Detect which cell encompasses the target text, then output its [x, y] center coordinate. 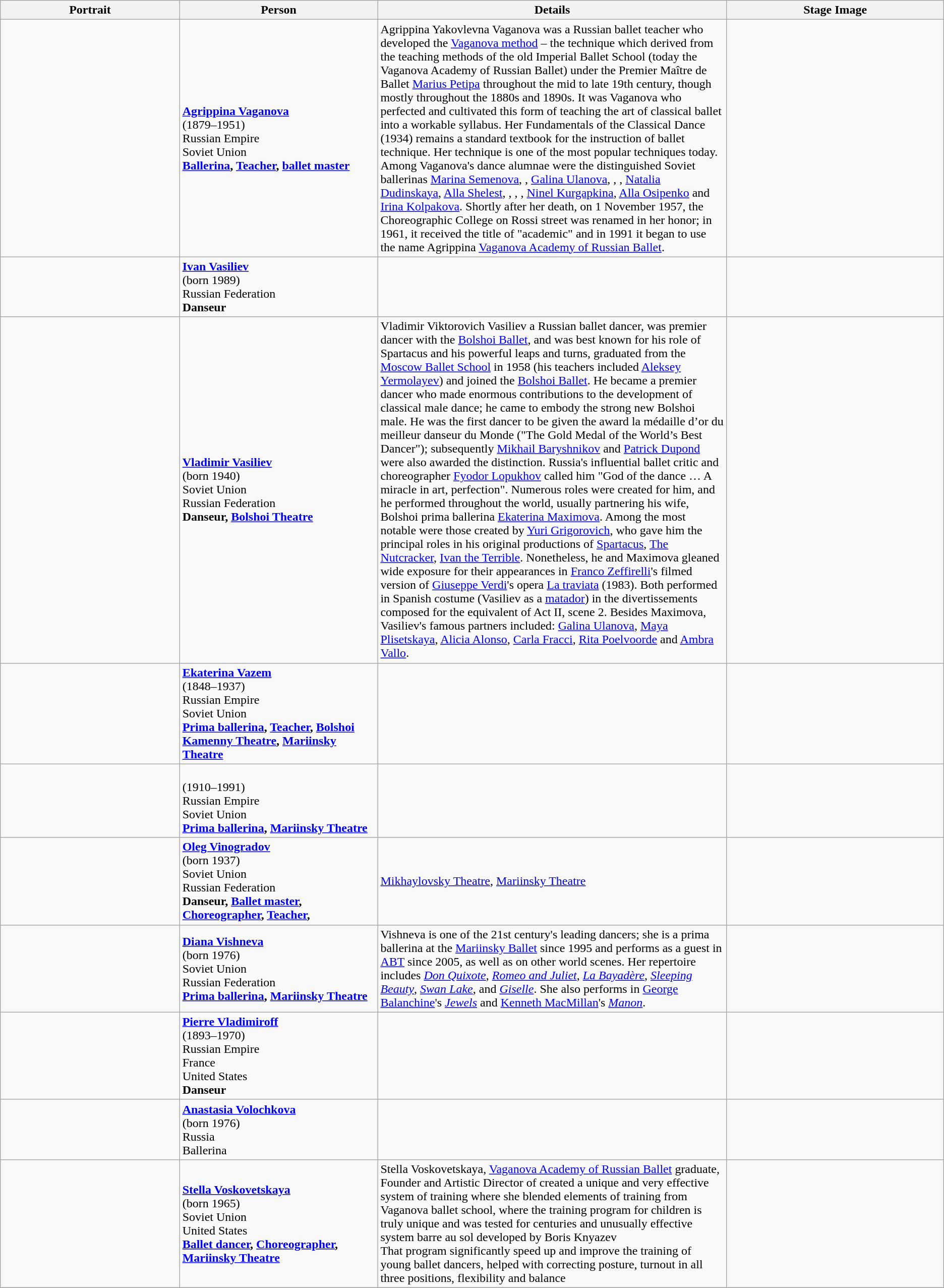
Anastasia Volochkova (born 1976)RussiaBallerina [278, 1129]
Vladimir Vasiliev(born 1940) Soviet Union Russian FederationDanseur, Bolshoi Theatre [278, 490]
Portrait [90, 10]
(1910–1991)Russian Empire Soviet UnionPrima ballerina, Mariinsky Theatre [278, 801]
Diana Vishneva(born 1976)Soviet UnionRussian FederationPrima ballerina, Mariinsky Theatre [278, 969]
Stage Image [835, 10]
Stella Voskovetskaya(born 1965)Soviet UnionUnited StatesBallet dancer, Choreographer, Mariinsky Theatre [278, 1223]
Ivan Vasiliev (born 1989) Russian FederationDanseur [278, 287]
Details [552, 10]
Mikhaylovsky Theatre, Mariinsky Theatre [552, 881]
Person [278, 10]
Ekaterina Vazem(1848–1937)Russian Empire Soviet UnionPrima ballerina, Teacher, Bolshoi Kamenny Theatre, Mariinsky Theatre [278, 713]
Pierre Vladimiroff (1893–1970)Russian EmpireFranceUnited StatesDanseur [278, 1055]
Oleg Vinogradov(born 1937)Soviet UnionRussian FederationDanseur, Ballet master, Choreographer, Teacher, [278, 881]
Agrippina Vaganova(1879–1951)Russian EmpireSoviet UnionBallerina, Teacher, ballet master [278, 138]
